Search for the cell housing the specified text and yield its (x, y) center coordinate. 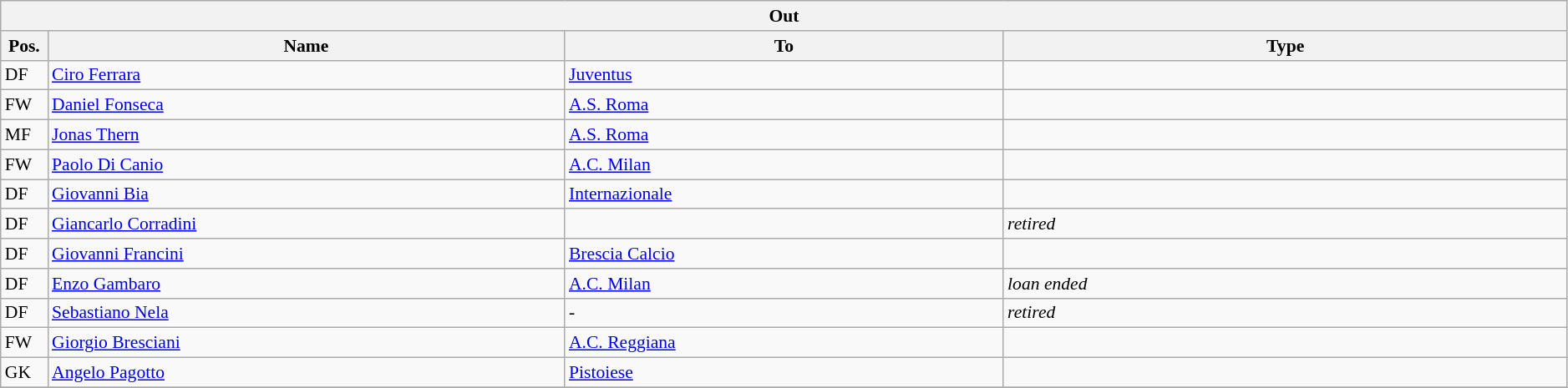
Giovanni Francini (306, 254)
Juventus (784, 75)
Giancarlo Corradini (306, 224)
Out (784, 16)
Pistoiese (784, 373)
Paolo Di Canio (306, 164)
Daniel Fonseca (306, 105)
Angelo Pagotto (306, 373)
Giorgio Bresciani (306, 343)
Enzo Gambaro (306, 284)
Jonas Thern (306, 135)
Sebastiano Nela (306, 313)
Ciro Ferrara (306, 75)
Name (306, 46)
Pos. (24, 46)
Brescia Calcio (784, 254)
Giovanni Bia (306, 194)
loan ended (1285, 284)
GK (24, 373)
To (784, 46)
A.C. Reggiana (784, 343)
Type (1285, 46)
Internazionale (784, 194)
- (784, 313)
MF (24, 135)
